Identify which cell holds the provided text, then report its [x, y] central coordinate. 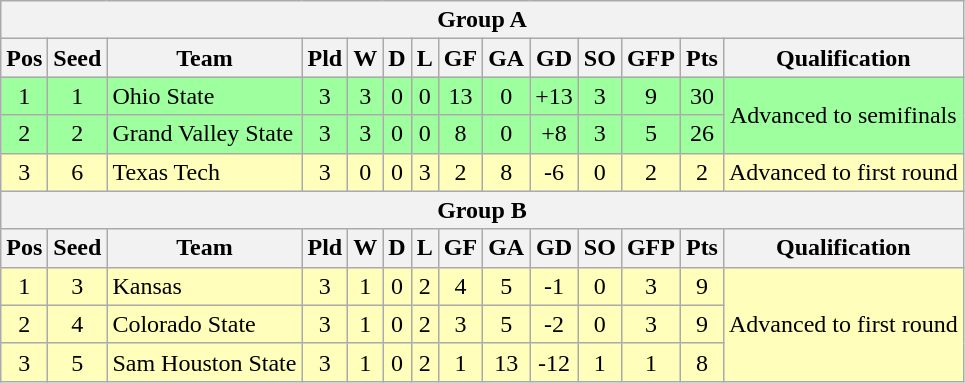
Ohio State [204, 96]
-2 [554, 324]
Advanced to semifinals [843, 115]
Sam Houston State [204, 362]
+13 [554, 96]
Kansas [204, 286]
Grand Valley State [204, 134]
-1 [554, 286]
Colorado State [204, 324]
6 [78, 172]
-12 [554, 362]
26 [702, 134]
Group A [482, 20]
Group B [482, 210]
+8 [554, 134]
Texas Tech [204, 172]
30 [702, 96]
-6 [554, 172]
